From the cell containing the given text, extract its center point as [X, Y] coordinate. 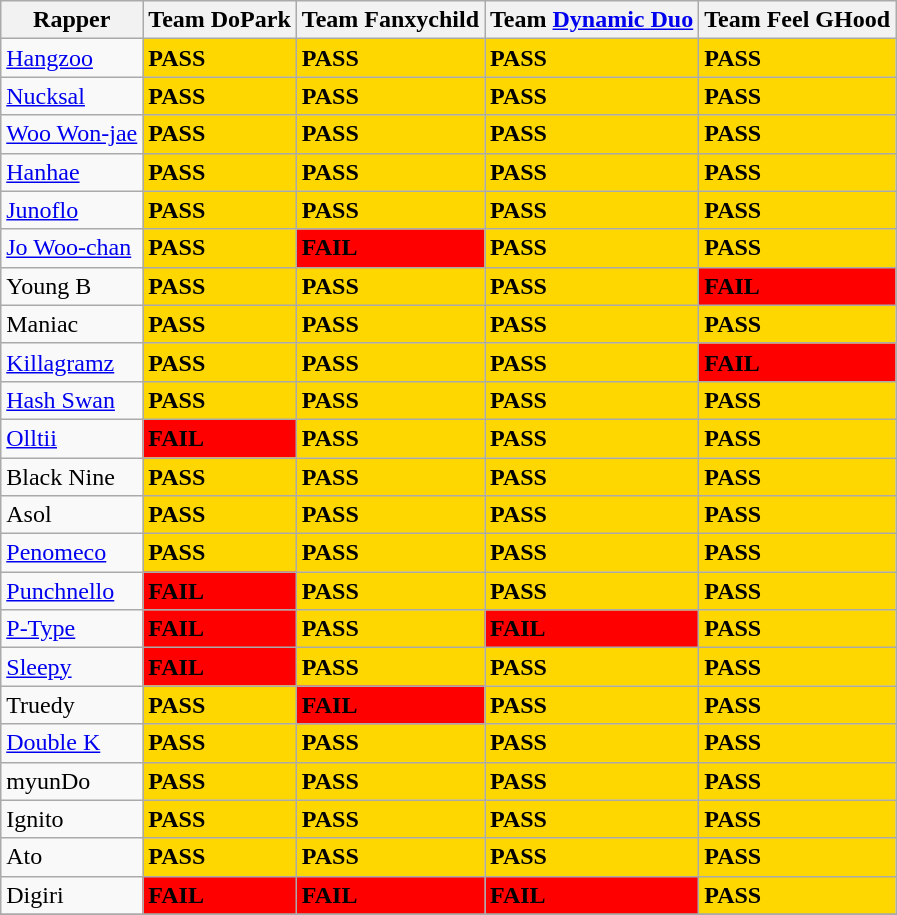
Punchnello [72, 591]
Hangzoo [72, 58]
Penomeco [72, 553]
Digiri [72, 895]
Double K [72, 743]
myunDo [72, 781]
Nucksal [72, 96]
Young B [72, 286]
Ignito [72, 819]
Woo Won-jae [72, 134]
Killagramz [72, 362]
Hash Swan [72, 400]
Team Feel GHood [798, 20]
Team Fanxychild [390, 20]
Sleepy [72, 667]
Truedy [72, 705]
Rapper [72, 20]
P-Type [72, 629]
Asol [72, 515]
Olltii [72, 438]
Maniac [72, 324]
Junoflo [72, 210]
Jo Woo-chan [72, 248]
Hanhae [72, 172]
Team DoPark [220, 20]
Black Nine [72, 477]
Ato [72, 857]
Team Dynamic Duo [592, 20]
